Output the (x, y) coordinate of the center of the cell containing the given text.  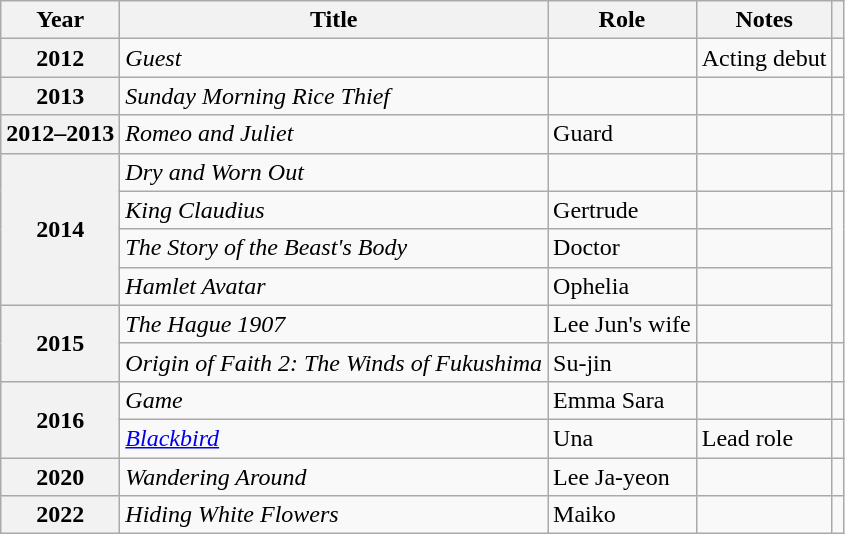
Lee Jun's wife (622, 324)
Hamlet Avatar (334, 286)
Acting debut (764, 58)
Lead role (764, 438)
Una (622, 438)
Doctor (622, 248)
Gertrude (622, 210)
2012 (60, 58)
2022 (60, 515)
Sunday Morning Rice Thief (334, 96)
Notes (764, 20)
Maiko (622, 515)
Title (334, 20)
Romeo and Juliet (334, 134)
Lee Ja-yeon (622, 477)
Guard (622, 134)
2014 (60, 229)
Guest (334, 58)
Origin of Faith 2: The Winds of Fukushima (334, 362)
2015 (60, 343)
2013 (60, 96)
Role (622, 20)
Wandering Around (334, 477)
King Claudius (334, 210)
Hiding White Flowers (334, 515)
The Hague 1907 (334, 324)
The Story of the Beast's Body (334, 248)
Su-jin (622, 362)
Year (60, 20)
2016 (60, 419)
Emma Sara (622, 400)
Dry and Worn Out (334, 172)
2012–2013 (60, 134)
Blackbird (334, 438)
Ophelia (622, 286)
Game (334, 400)
2020 (60, 477)
